Find where the given text appears and provide that cell's center as [X, Y] coordinate. 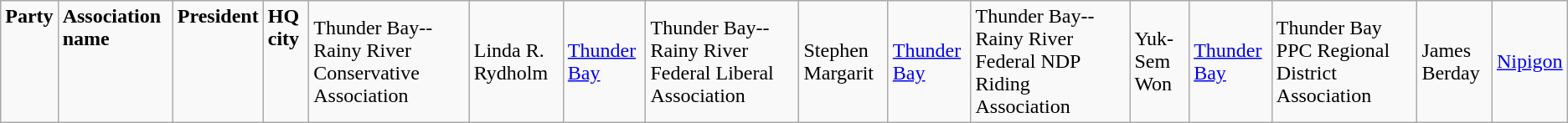
Thunder Bay--Rainy River Federal Liberal Association [722, 62]
Thunder Bay PPC Regional District Association [1344, 62]
James Berday [1454, 62]
President [218, 62]
Thunder Bay--Rainy River Federal NDP Riding Association [1050, 62]
Thunder Bay--Rainy River Conservative Association [389, 62]
Association name [116, 62]
Nipigon [1529, 62]
Linda R. Rydholm [516, 62]
HQ city [286, 62]
Yuk-Sem Won [1159, 62]
Stephen Margarit [843, 62]
Party [29, 62]
